Search for the cell housing the specified text and yield its (X, Y) center coordinate. 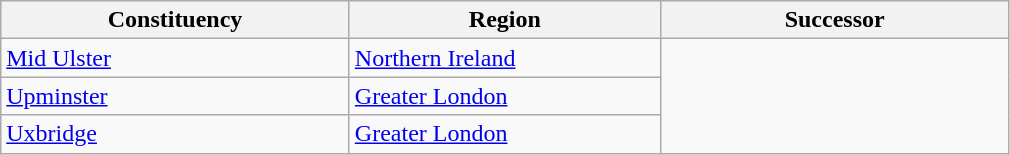
Constituency (176, 20)
Uxbridge (176, 134)
Region (504, 20)
Mid Ulster (176, 58)
Northern Ireland (504, 58)
Successor (834, 20)
Upminster (176, 96)
